Return [x, y] of the center of cell containing provided text 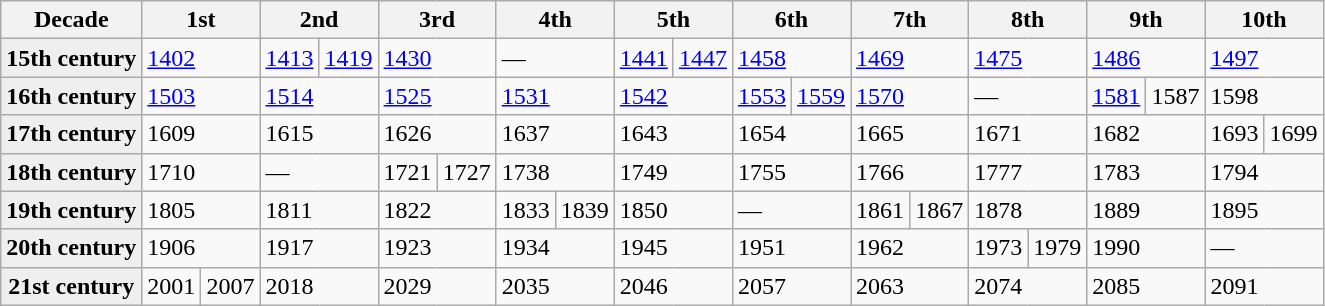
1469 [910, 58]
1833 [526, 210]
1850 [673, 210]
1777 [1028, 172]
1559 [820, 96]
10th [1264, 20]
1755 [791, 172]
1878 [1028, 210]
1693 [1234, 134]
1598 [1264, 96]
1486 [1146, 58]
1979 [1058, 248]
1581 [1116, 96]
1542 [673, 96]
1637 [555, 134]
18th century [72, 172]
1867 [940, 210]
1766 [910, 172]
6th [791, 20]
2001 [172, 286]
2063 [910, 286]
1413 [290, 58]
9th [1146, 20]
1441 [644, 58]
1447 [702, 58]
2057 [791, 286]
1906 [201, 248]
1497 [1264, 58]
1889 [1146, 210]
1587 [1176, 96]
21st century [72, 286]
1822 [437, 210]
1861 [880, 210]
1654 [791, 134]
1458 [791, 58]
1710 [201, 172]
1934 [555, 248]
1514 [319, 96]
1895 [1264, 210]
2029 [437, 286]
1962 [910, 248]
1721 [408, 172]
5th [673, 20]
16th century [72, 96]
1738 [555, 172]
1615 [319, 134]
1973 [998, 248]
2046 [673, 286]
7th [910, 20]
17th century [72, 134]
1805 [201, 210]
19th century [72, 210]
2018 [319, 286]
2007 [230, 286]
1531 [555, 96]
1839 [584, 210]
2035 [555, 286]
1553 [762, 96]
15th century [72, 58]
1699 [1294, 134]
1419 [348, 58]
1945 [673, 248]
1475 [1028, 58]
Decade [72, 20]
1951 [791, 248]
1402 [201, 58]
20th century [72, 248]
1643 [673, 134]
3rd [437, 20]
1917 [319, 248]
1525 [437, 96]
2085 [1146, 286]
1794 [1264, 172]
1671 [1028, 134]
1783 [1146, 172]
1682 [1146, 134]
1727 [466, 172]
4th [555, 20]
8th [1028, 20]
1570 [910, 96]
1503 [201, 96]
1430 [437, 58]
2074 [1028, 286]
2091 [1264, 286]
1st [201, 20]
1665 [910, 134]
2nd [319, 20]
1923 [437, 248]
1811 [319, 210]
1626 [437, 134]
1749 [673, 172]
1990 [1146, 248]
1609 [201, 134]
